Provide the (X, Y) coordinate of the cell's center where the given text is located.  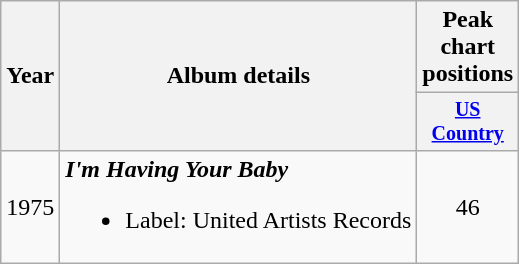
46 (468, 206)
1975 (30, 206)
Year (30, 76)
Peak chartpositions (468, 47)
I'm Having Your BabyLabel: United Artists Records (238, 206)
US Country (468, 122)
Album details (238, 76)
